Return (x, y) of the center of cell containing provided text 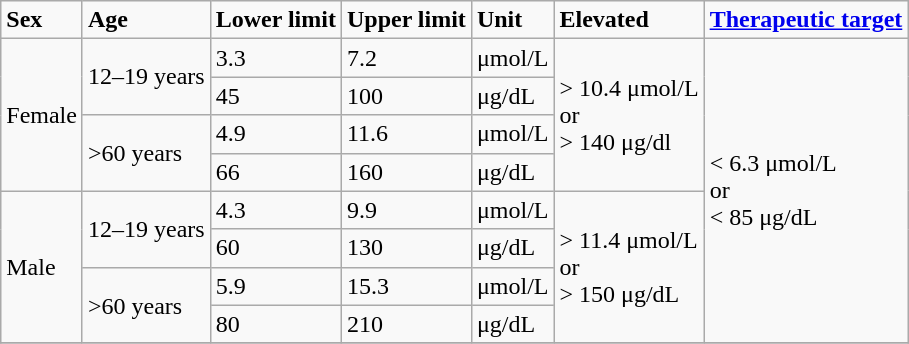
100 (406, 96)
Female (42, 115)
Lower limit (276, 20)
45 (276, 96)
> 10.4 μmol/L or > 140 μg/dl (629, 115)
4.3 (276, 210)
66 (276, 172)
160 (406, 172)
130 (406, 248)
80 (276, 324)
7.2 (406, 58)
60 (276, 248)
< 6.3 μmol/L or < 85 μg/dL (806, 191)
210 (406, 324)
4.9 (276, 134)
9.9 (406, 210)
Male (42, 267)
Unit (512, 20)
3.3 (276, 58)
11.6 (406, 134)
Age (146, 20)
Elevated (629, 20)
15.3 (406, 286)
Therapeutic target (806, 20)
Upper limit (406, 20)
> 11.4 μmol/L or > 150 μg/dL (629, 267)
5.9 (276, 286)
Sex (42, 20)
